Search for the cell housing the specified text and yield its (X, Y) center coordinate. 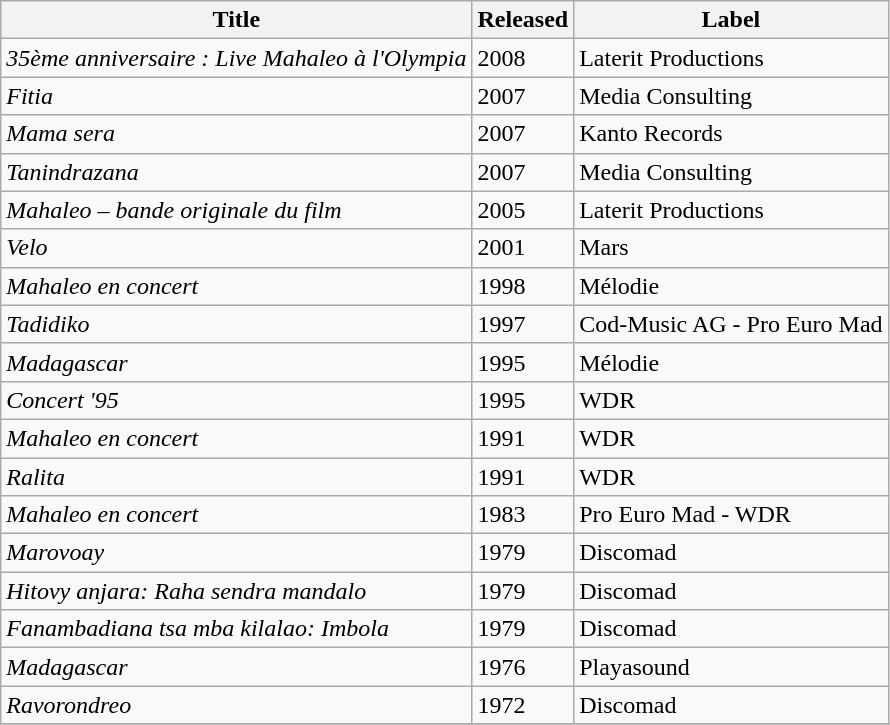
1998 (523, 286)
Kanto Records (731, 134)
Fitia (236, 96)
1997 (523, 324)
Marovoay (236, 553)
Ralita (236, 477)
Velo (236, 248)
1972 (523, 705)
Tanindrazana (236, 172)
Title (236, 20)
Mars (731, 248)
1976 (523, 667)
Mahaleo – bande originale du film (236, 210)
Tadidiko (236, 324)
2008 (523, 58)
Ravorondreo (236, 705)
2005 (523, 210)
Concert '95 (236, 400)
Playasound (731, 667)
Label (731, 20)
Mama sera (236, 134)
Hitovy anjara: Raha sendra mandalo (236, 591)
35ème anniversaire : Live Mahaleo à l'Olympia (236, 58)
2001 (523, 248)
Cod-Music AG - Pro Euro Mad (731, 324)
Released (523, 20)
1983 (523, 515)
Fanambadiana tsa mba kilalao: Imbola (236, 629)
Pro Euro Mad - WDR (731, 515)
